Determine the [X, Y] coordinate at the center of the cell enclosing the given text.  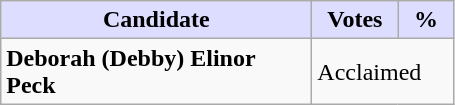
Deborah (Debby) Elinor Peck [156, 72]
Candidate [156, 20]
Acclaimed [383, 72]
Votes [355, 20]
% [426, 20]
